Identify which cell holds the provided text, then report its [x, y] central coordinate. 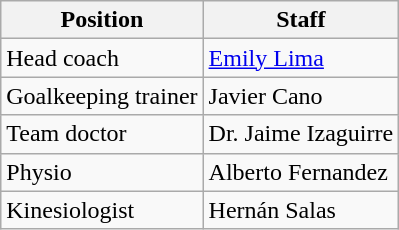
Position [102, 20]
Staff [301, 20]
Hernán Salas [301, 210]
Dr. Jaime Izaguirre [301, 134]
Head coach [102, 58]
Team doctor [102, 134]
Physio [102, 172]
Alberto Fernandez [301, 172]
Javier Cano [301, 96]
Goalkeeping trainer [102, 96]
Kinesiologist [102, 210]
Emily Lima [301, 58]
